Extract the [X, Y] coordinate from the center of the cell holding the provided text.  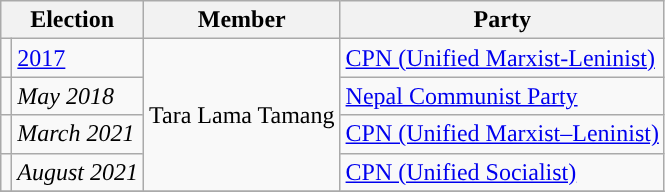
CPN (Unified Socialist) [502, 172]
Nepal Communist Party [502, 96]
May 2018 [78, 96]
Tara Lama Tamang [242, 115]
Party [502, 20]
Member [242, 20]
August 2021 [78, 172]
Election [72, 20]
March 2021 [78, 134]
2017 [78, 58]
CPN (Unified Marxist-Leninist) [502, 58]
CPN (Unified Marxist–Leninist) [502, 134]
